Locate the cell with the specified text and output its [x, y] center coordinate. 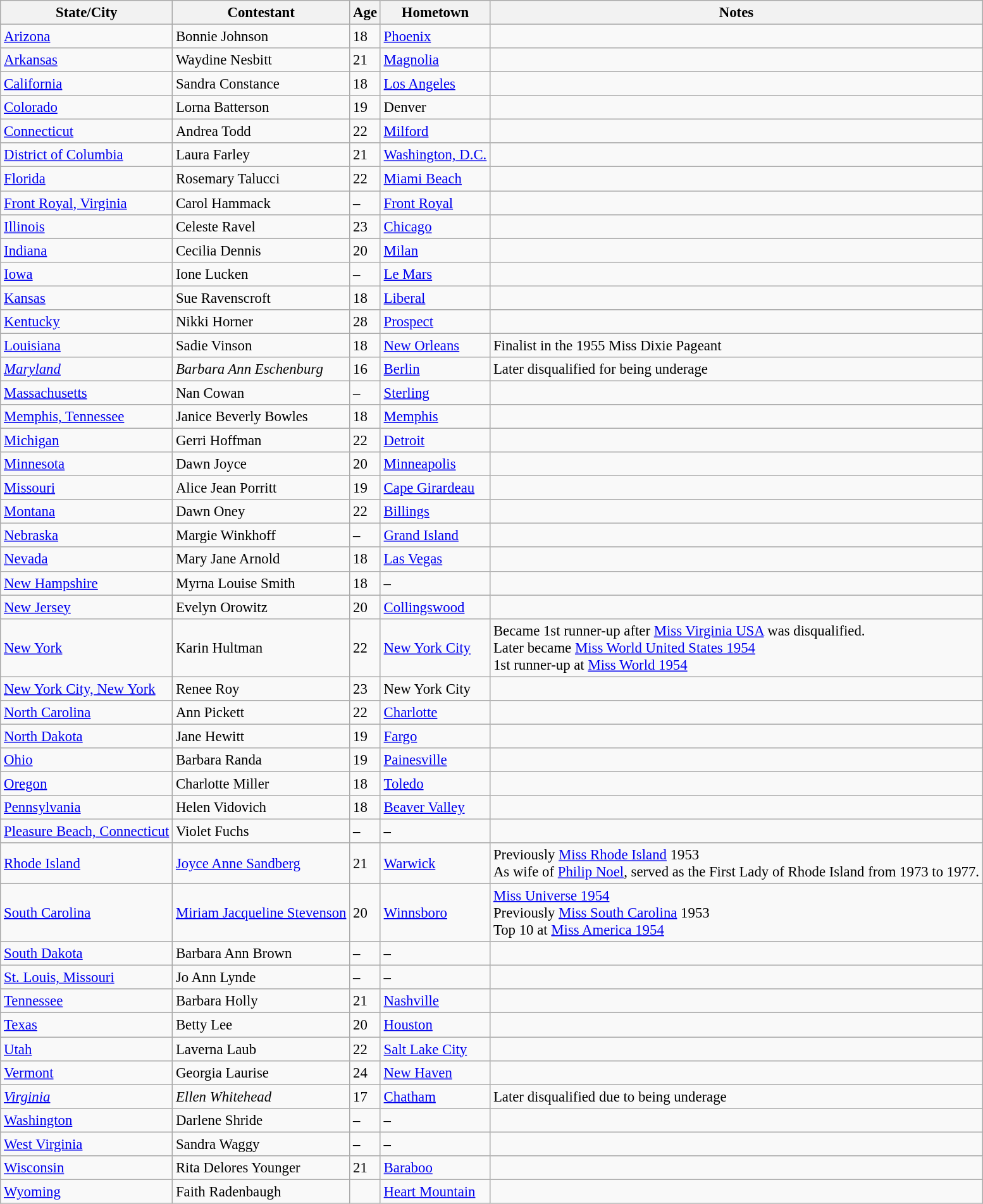
Utah [87, 1049]
Darlene Shride [261, 1120]
Prospect [435, 322]
24 [366, 1072]
Louisiana [87, 345]
Nan Cowan [261, 393]
Became 1st runner-up after Miss Virginia USA was disqualified.Later became Miss World United States 19541st runner-up at Miss World 1954 [736, 648]
Laverna Laub [261, 1049]
Violet Fuchs [261, 832]
Salt Lake City [435, 1049]
West Virginia [87, 1144]
Miami Beach [435, 179]
Age [366, 13]
Carol Hammack [261, 203]
New Hampshire [87, 583]
Renee Roy [261, 689]
Fargo [435, 736]
Sterling [435, 393]
Later disqualified for being underage [736, 369]
New York City, New York [87, 689]
Evelyn Orowitz [261, 607]
Washington, D.C. [435, 155]
Berlin [435, 369]
Cecilia Dennis [261, 250]
North Carolina [87, 713]
Barbara Ann Eschenburg [261, 369]
Georgia Laurise [261, 1072]
Toledo [435, 783]
Jane Hewitt [261, 736]
Pennsylvania [87, 808]
28 [366, 322]
District of Columbia [87, 155]
Mary Jane Arnold [261, 560]
Minneapolis [435, 464]
Charlotte [435, 713]
Ione Lucken [261, 274]
St. Louis, Missouri [87, 978]
Baraboo [435, 1168]
Billings [435, 512]
17 [366, 1096]
Joyce Anne Sandberg [261, 864]
Memphis [435, 417]
Ohio [87, 760]
Sandra Constance [261, 84]
Collingswood [435, 607]
Missouri [87, 488]
Waydine Nesbitt [261, 60]
Tennessee [87, 1001]
Michigan [87, 441]
Nashville [435, 1001]
Myrna Louise Smith [261, 583]
Miriam Jacqueline Stevenson [261, 913]
Miss Universe 1954Previously Miss South Carolina 1953Top 10 at Miss America 1954 [736, 913]
Hometown [435, 13]
New Haven [435, 1072]
Nebraska [87, 536]
Wyoming [87, 1191]
Betty Lee [261, 1025]
South Carolina [87, 913]
Pleasure Beach, Connecticut [87, 832]
Laura Farley [261, 155]
State/City [87, 13]
Painesville [435, 760]
16 [366, 369]
Beaver Valley [435, 808]
Chicago [435, 226]
Andrea Todd [261, 132]
Contestant [261, 13]
Charlotte Miller [261, 783]
Rosemary Talucci [261, 179]
Las Vegas [435, 560]
New Jersey [87, 607]
Alice Jean Porritt [261, 488]
Liberal [435, 298]
New Orleans [435, 345]
Memphis, Tennessee [87, 417]
Later disqualified due to being underage [736, 1096]
Kansas [87, 298]
Nevada [87, 560]
Warwick [435, 864]
Rita Delores Younger [261, 1168]
Sue Ravenscroft [261, 298]
Karin Hultman [261, 648]
Iowa [87, 274]
Oregon [87, 783]
Arkansas [87, 60]
Nikki Horner [261, 322]
Kentucky [87, 322]
Vermont [87, 1072]
Wisconsin [87, 1168]
Finalist in the 1955 Miss Dixie Pageant [736, 345]
Dawn Joyce [261, 464]
Indiana [87, 250]
Houston [435, 1025]
Milford [435, 132]
Colorado [87, 107]
Massachusetts [87, 393]
Grand Island [435, 536]
Los Angeles [435, 84]
Detroit [435, 441]
New York [87, 648]
Montana [87, 512]
Margie Winkhoff [261, 536]
Magnolia [435, 60]
Front Royal [435, 203]
Notes [736, 13]
Gerri Hoffman [261, 441]
Barbara Ann Brown [261, 954]
Florida [87, 179]
Sandra Waggy [261, 1144]
Front Royal, Virginia [87, 203]
Bonnie Johnson [261, 37]
Ellen Whitehead [261, 1096]
Texas [87, 1025]
Winnsboro [435, 913]
Ann Pickett [261, 713]
Jo Ann Lynde [261, 978]
Illinois [87, 226]
Barbara Holly [261, 1001]
Janice Beverly Bowles [261, 417]
Faith Radenbaugh [261, 1191]
Denver [435, 107]
Virginia [87, 1096]
Helen Vidovich [261, 808]
North Dakota [87, 736]
Connecticut [87, 132]
Heart Mountain [435, 1191]
Barbara Randa [261, 760]
California [87, 84]
Arizona [87, 37]
Minnesota [87, 464]
Rhode Island [87, 864]
Maryland [87, 369]
Le Mars [435, 274]
Washington [87, 1120]
Milan [435, 250]
Celeste Ravel [261, 226]
Cape Girardeau [435, 488]
Chatham [435, 1096]
Dawn Oney [261, 512]
South Dakota [87, 954]
Phoenix [435, 37]
Lorna Batterson [261, 107]
Sadie Vinson [261, 345]
Previously Miss Rhode Island 1953As wife of Philip Noel, served as the First Lady of Rhode Island from 1973 to 1977. [736, 864]
